For the text-containing cell, return its midpoint in (X, Y) coordinate format. 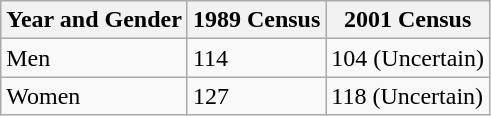
114 (256, 58)
Women (94, 96)
Men (94, 58)
Year and Gender (94, 20)
104 (Uncertain) (408, 58)
127 (256, 96)
2001 Census (408, 20)
118 (Uncertain) (408, 96)
1989 Census (256, 20)
